Pinpoint the cell where the given text exists, returning its [x, y] midpoint coordinate. 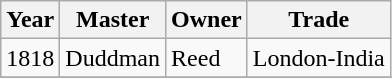
Duddman [113, 58]
Master [113, 20]
Owner [207, 20]
Reed [207, 58]
Year [30, 20]
1818 [30, 58]
London-India [318, 58]
Trade [318, 20]
